Return [x, y] of the center of cell containing provided text 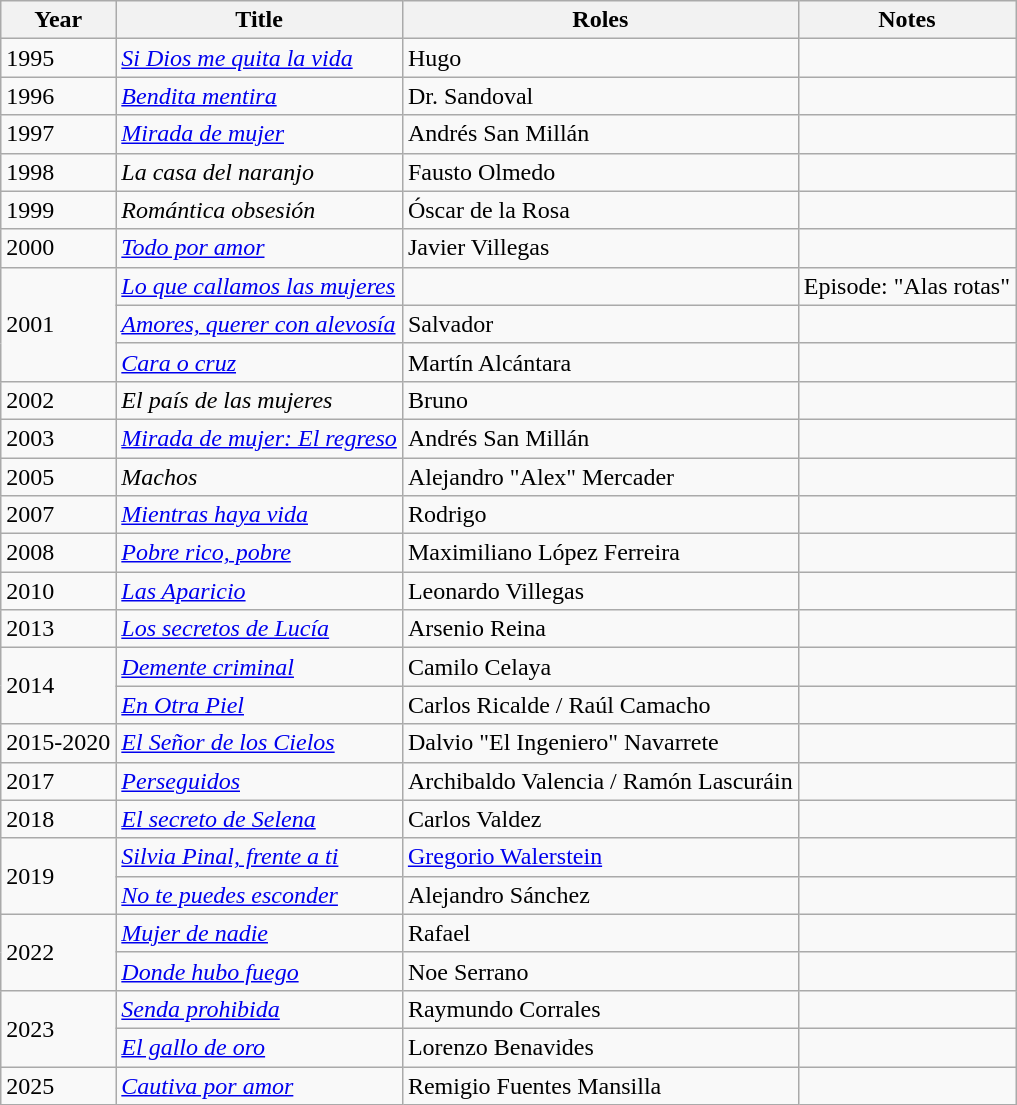
Dalvio "El Ingeniero" Navarrete [600, 743]
El gallo de oro [260, 1047]
Pobre rico, pobre [260, 553]
Mirada de mujer [260, 134]
2017 [58, 781]
Senda prohibida [260, 1009]
Maximiliano López Ferreira [600, 553]
Todo por amor [260, 248]
Carlos Valdez [600, 819]
2000 [58, 248]
2003 [58, 438]
Alejandro Sánchez [600, 895]
1995 [58, 58]
Archibaldo Valencia / Ramón Lascuráin [600, 781]
2023 [58, 1028]
2019 [58, 876]
Notes [906, 20]
2018 [58, 819]
Lo que callamos las mujeres [260, 286]
Perseguidos [260, 781]
Los secretos de Lucía [260, 629]
Rodrigo [600, 515]
2007 [58, 515]
2025 [58, 1085]
2002 [58, 400]
Roles [600, 20]
No te puedes esconder [260, 895]
Bendita mentira [260, 96]
Javier Villegas [600, 248]
2005 [58, 477]
Silvia Pinal, frente a ti [260, 857]
2013 [58, 629]
El secreto de Selena [260, 819]
Romántica obsesión [260, 210]
1997 [58, 134]
Lorenzo Benavides [600, 1047]
Noe Serrano [600, 971]
Leonardo Villegas [600, 591]
2014 [58, 686]
Machos [260, 477]
Donde hubo fuego [260, 971]
Cara o cruz [260, 362]
Camilo Celaya [600, 667]
Si Dios me quita la vida [260, 58]
Martín Alcántara [600, 362]
2001 [58, 324]
2010 [58, 591]
Title [260, 20]
Dr. Sandoval [600, 96]
Mujer de nadie [260, 933]
Cautiva por amor [260, 1085]
Alejandro "Alex" Mercader [600, 477]
Carlos Ricalde / Raúl Camacho [600, 705]
En Otra Piel [260, 705]
Amores, querer con alevosía [260, 324]
Óscar de la Rosa [600, 210]
Gregorio Walerstein [600, 857]
1999 [58, 210]
Bruno [600, 400]
2008 [58, 553]
Demente criminal [260, 667]
Hugo [600, 58]
Las Aparicio [260, 591]
Mientras haya vida [260, 515]
2015-2020 [58, 743]
Episode: "Alas rotas" [906, 286]
El país de las mujeres [260, 400]
Mirada de mujer: El regreso [260, 438]
Fausto Olmedo [600, 172]
Year [58, 20]
1996 [58, 96]
Arsenio Reina [600, 629]
Rafael [600, 933]
1998 [58, 172]
El Señor de los Cielos [260, 743]
Salvador [600, 324]
2022 [58, 952]
Remigio Fuentes Mansilla [600, 1085]
La casa del naranjo [260, 172]
Raymundo Corrales [600, 1009]
